Find where the given text appears and provide that cell's center as [X, Y] coordinate. 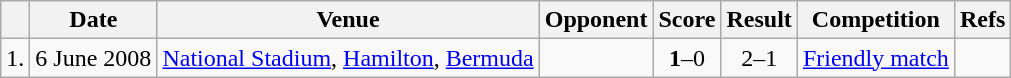
6 June 2008 [94, 58]
2–1 [759, 58]
Friendly match [876, 58]
National Stadium, Hamilton, Bermuda [348, 58]
Opponent [596, 20]
Score [687, 20]
1–0 [687, 58]
Date [94, 20]
Competition [876, 20]
Venue [348, 20]
Refs [982, 20]
Result [759, 20]
1. [16, 58]
